Identify which cell holds the provided text, then report its (X, Y) central coordinate. 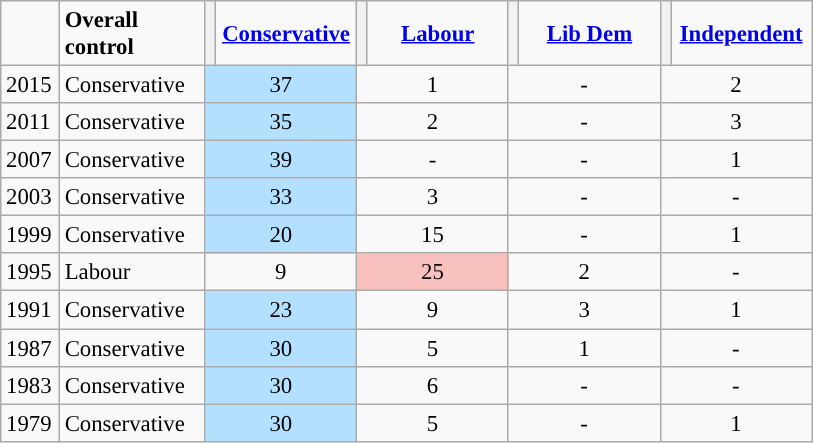
2011 (30, 122)
1983 (30, 385)
2007 (30, 160)
35 (281, 122)
23 (281, 310)
25 (433, 273)
2015 (30, 85)
Overall control (132, 34)
37 (281, 85)
20 (281, 235)
33 (281, 197)
Lib Dem (590, 34)
1995 (30, 273)
1999 (30, 235)
1987 (30, 348)
39 (281, 160)
2003 (30, 197)
1991 (30, 310)
Independent (742, 34)
1979 (30, 423)
6 (433, 385)
15 (433, 235)
